Return (X, Y) of the center of cell containing provided text 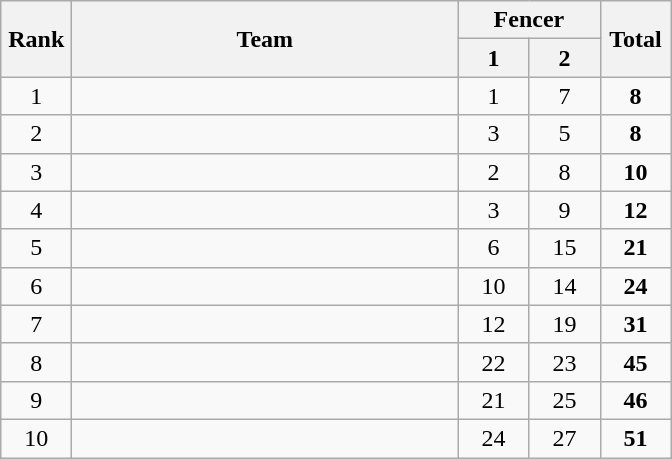
4 (36, 210)
51 (636, 438)
27 (564, 438)
46 (636, 400)
23 (564, 362)
14 (564, 286)
Rank (36, 39)
25 (564, 400)
15 (564, 248)
Fencer (529, 20)
Total (636, 39)
Team (265, 39)
31 (636, 324)
22 (494, 362)
45 (636, 362)
19 (564, 324)
